Output the [X, Y] coordinate of the center of the cell containing the given text.  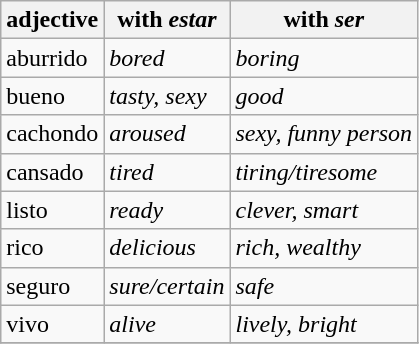
safe [324, 286]
aburrido [52, 58]
cansado [52, 172]
good [324, 96]
ready [167, 210]
alive [167, 324]
cachondo [52, 134]
delicious [167, 248]
bored [167, 58]
clever, smart [324, 210]
tired [167, 172]
with estar [167, 20]
sexy, funny person [324, 134]
rico [52, 248]
vivo [52, 324]
sure/certain [167, 286]
adjective [52, 20]
seguro [52, 286]
tasty, sexy [167, 96]
with ser [324, 20]
rich, wealthy [324, 248]
tiring/tiresome [324, 172]
bueno [52, 96]
lively, bright [324, 324]
aroused [167, 134]
boring [324, 58]
listo [52, 210]
